Search for the cell housing the specified text and yield its (X, Y) center coordinate. 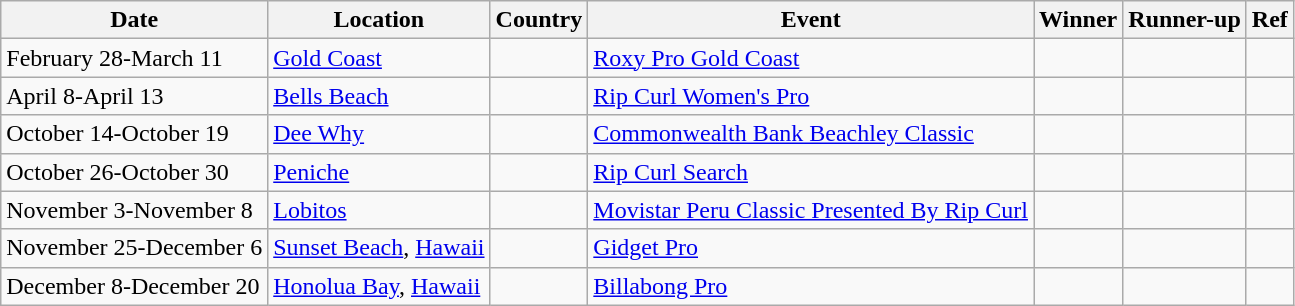
Rip Curl Search (811, 172)
Ref (1270, 20)
Winner (1078, 20)
Gold Coast (379, 58)
Date (134, 20)
Country (539, 20)
Gidget Pro (811, 248)
Honolua Bay, Hawaii (379, 286)
April 8-April 13 (134, 96)
Runner-up (1185, 20)
November 25-December 6 (134, 248)
November 3-November 8 (134, 210)
Bells Beach (379, 96)
October 26-October 30 (134, 172)
Peniche (379, 172)
Event (811, 20)
October 14-October 19 (134, 134)
Sunset Beach, Hawaii (379, 248)
February 28-March 11 (134, 58)
December 8-December 20 (134, 286)
Dee Why (379, 134)
Billabong Pro (811, 286)
Movistar Peru Classic Presented By Rip Curl (811, 210)
Rip Curl Women's Pro (811, 96)
Commonwealth Bank Beachley Classic (811, 134)
Location (379, 20)
Lobitos (379, 210)
Roxy Pro Gold Coast (811, 58)
